Detect which cell encompasses the target text, then output its (X, Y) center coordinate. 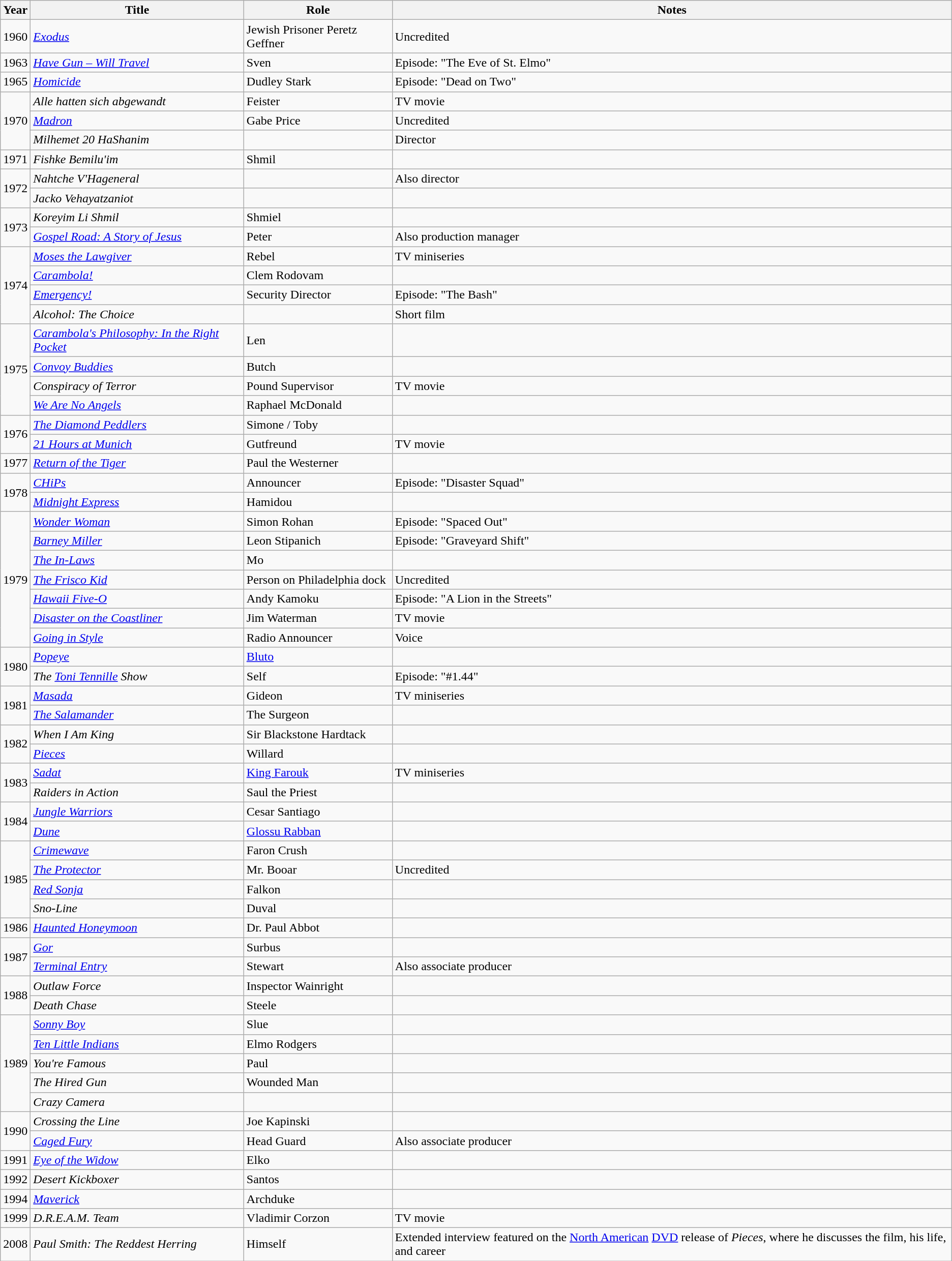
Conspiracy of Terror (137, 386)
CHiPs (137, 483)
Inspector Wainright (318, 986)
Short film (672, 314)
King Farouk (318, 773)
Jungle Warriors (137, 812)
Stewart (318, 967)
Role (318, 10)
Episode: "The Bash" (672, 295)
Crazy Camera (137, 1102)
Raiders in Action (137, 792)
Red Sonja (137, 889)
Butch (318, 367)
Haunted Honeymoon (137, 928)
1963 (15, 63)
Duval (318, 909)
The Surgeon (318, 715)
Glossu Rabban (318, 831)
Also director (672, 178)
1999 (15, 1218)
When I Am King (137, 734)
Caged Fury (137, 1140)
Dr. Paul Abbot (318, 928)
Saul the Priest (318, 792)
1978 (15, 492)
Episode: "Disaster Squad" (672, 483)
Gutfreund (318, 444)
1977 (15, 463)
1986 (15, 928)
Archduke (318, 1198)
1990 (15, 1131)
Len (318, 341)
Milhemet 20 HaShanim (137, 140)
1965 (15, 82)
Gospel Road: A Story of Jesus (137, 236)
Paul the Westerner (318, 463)
Slue (318, 1025)
Eye of the Widow (137, 1160)
1970 (15, 121)
1980 (15, 667)
Extended interview featured on the North American DVD release of Pieces, where he discusses the film, his life, and career (672, 1245)
1983 (15, 783)
1985 (15, 879)
Head Guard (318, 1140)
Return of the Tiger (137, 463)
Emergency! (137, 295)
Voice (672, 638)
1981 (15, 705)
1987 (15, 957)
Episode: "#1.44" (672, 676)
Pieces (137, 754)
Madron (137, 121)
Terminal Entry (137, 967)
Going in Style (137, 638)
Homicide (137, 82)
Alcohol: The Choice (137, 314)
The Toni Tennille Show (137, 676)
Have Gun – Will Travel (137, 63)
Episode: "Graveyard Shift" (672, 541)
Pound Supervisor (318, 386)
Gor (137, 947)
Surbus (318, 947)
1984 (15, 821)
Episode: "A Lion in the Streets" (672, 599)
Gideon (318, 696)
Koreyim Li Shmil (137, 217)
2008 (15, 1245)
Title (137, 10)
Simon Rohan (318, 521)
Announcer (318, 483)
D.R.E.A.M. Team (137, 1218)
Midnight Express (137, 502)
1975 (15, 369)
1971 (15, 159)
Gabe Price (318, 121)
1994 (15, 1198)
Vladimir Corzon (318, 1218)
Fishke Bemilu'im (137, 159)
1992 (15, 1179)
1991 (15, 1160)
Clem Rodovam (318, 276)
Outlaw Force (137, 986)
Nahtche V'Hageneral (137, 178)
1982 (15, 744)
1973 (15, 227)
Self (318, 676)
Peter (318, 236)
Disaster on the Coastliner (137, 618)
Leon Stipanich (318, 541)
Sadat (137, 773)
Alle hatten sich abgewandt (137, 101)
Elko (318, 1160)
Also production manager (672, 236)
Notes (672, 10)
Wounded Man (318, 1083)
Moses the Lawgiver (137, 256)
Security Director (318, 295)
Paul (318, 1063)
Dudley Stark (318, 82)
Feister (318, 101)
The Frisco Kid (137, 579)
You're Famous (137, 1063)
Willard (318, 754)
The Diamond Peddlers (137, 425)
Paul Smith: The Reddest Herring (137, 1245)
Sir Blackstone Hardtack (318, 734)
Sno-Line (137, 909)
Year (15, 10)
Steele (318, 1005)
Jacko Vehayatzaniot (137, 198)
Crimewave (137, 850)
Director (672, 140)
1989 (15, 1063)
Popeye (137, 657)
Jewish Prisoner Peretz Geffner (318, 37)
We Are No Angels (137, 405)
1988 (15, 996)
Shmiel (318, 217)
1960 (15, 37)
Rebel (318, 256)
Elmo Rodgers (318, 1044)
21 Hours at Munich (137, 444)
The Protector (137, 869)
1979 (15, 579)
The In-Laws (137, 560)
Maverick (137, 1198)
Sven (318, 63)
Hawaii Five-O (137, 599)
Bluto (318, 657)
Cesar Santiago (318, 812)
Andy Kamoku (318, 599)
Mo (318, 560)
Person on Philadelphia dock (318, 579)
Joe Kapinski (318, 1121)
Radio Announcer (318, 638)
Raphael McDonald (318, 405)
Carambola! (137, 276)
Shmil (318, 159)
Episode: "Spaced Out" (672, 521)
Falkon (318, 889)
Simone / Toby (318, 425)
Mr. Booar (318, 869)
Convoy Buddies (137, 367)
1972 (15, 188)
Barney Miller (137, 541)
Masada (137, 696)
1974 (15, 285)
Wonder Woman (137, 521)
Dune (137, 831)
Santos (318, 1179)
Crossing the Line (137, 1121)
Faron Crush (318, 850)
Desert Kickboxer (137, 1179)
Jim Waterman (318, 618)
Episode: "Dead on Two" (672, 82)
The Salamander (137, 715)
Carambola's Philosophy: In the Right Pocket (137, 341)
Hamidou (318, 502)
1976 (15, 434)
Episode: "The Eve of St. Elmo" (672, 63)
Exodus (137, 37)
Death Chase (137, 1005)
Sonny Boy (137, 1025)
Ten Little Indians (137, 1044)
The Hired Gun (137, 1083)
Himself (318, 1245)
